Output the (x, y) coordinate of the center of the cell containing the given text.  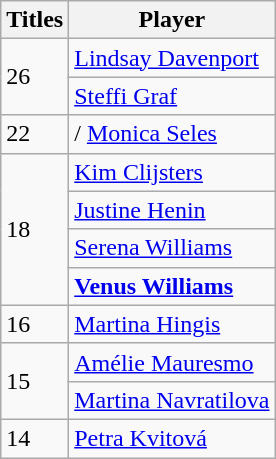
Justine Henin (172, 210)
Serena Williams (172, 248)
Steffi Graf (172, 96)
22 (35, 134)
Martina Navratilova (172, 400)
Lindsay Davenport (172, 58)
Martina Hingis (172, 324)
Kim Clijsters (172, 172)
Petra Kvitová (172, 438)
/ Monica Seles (172, 134)
Titles (35, 20)
14 (35, 438)
26 (35, 77)
Amélie Mauresmo (172, 362)
15 (35, 381)
18 (35, 229)
16 (35, 324)
Player (172, 20)
Venus Williams (172, 286)
